Find where the given text appears and provide that cell's center as [X, Y] coordinate. 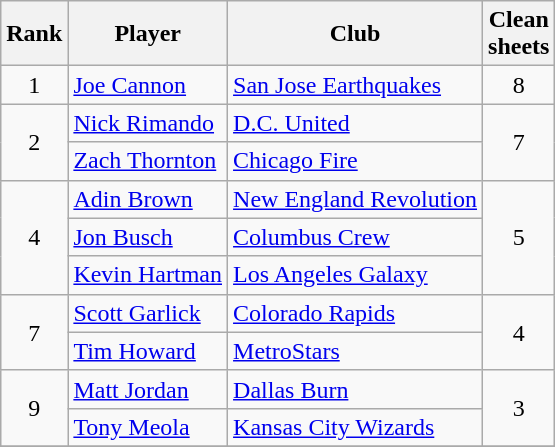
San Jose Earthquakes [356, 85]
Adin Brown [148, 199]
Chicago Fire [356, 161]
Player [148, 34]
Nick Rimando [148, 123]
Joe Cannon [148, 85]
Matt Jordan [148, 389]
Colorado Rapids [356, 313]
3 [519, 408]
Kevin Hartman [148, 275]
Tim Howard [148, 351]
Kansas City Wizards [356, 427]
Rank [34, 34]
New England Revolution [356, 199]
1 [34, 85]
Columbus Crew [356, 237]
Cleansheets [519, 34]
8 [519, 85]
Zach Thornton [148, 161]
Club [356, 34]
Tony Meola [148, 427]
2 [34, 142]
Los Angeles Galaxy [356, 275]
Jon Busch [148, 237]
5 [519, 237]
MetroStars [356, 351]
Dallas Burn [356, 389]
Scott Garlick [148, 313]
D.C. United [356, 123]
9 [34, 408]
